Determine the (X, Y) coordinate at the center of the cell enclosing the given text.  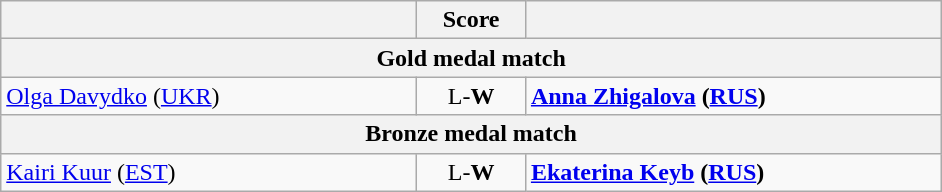
Gold medal match (472, 58)
Anna Zhigalova (RUS) (733, 96)
Olga Davydko (UKR) (209, 96)
Score (472, 20)
Bronze medal match (472, 134)
Kairi Kuur (EST) (209, 172)
Ekaterina Keyb (RUS) (733, 172)
